Find where the given text appears and provide that cell's center as [x, y] coordinate. 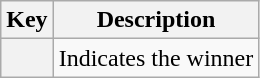
Description [156, 20]
Indicates the winner [156, 58]
Key [27, 20]
